For the text-containing cell, return its midpoint in (x, y) coordinate format. 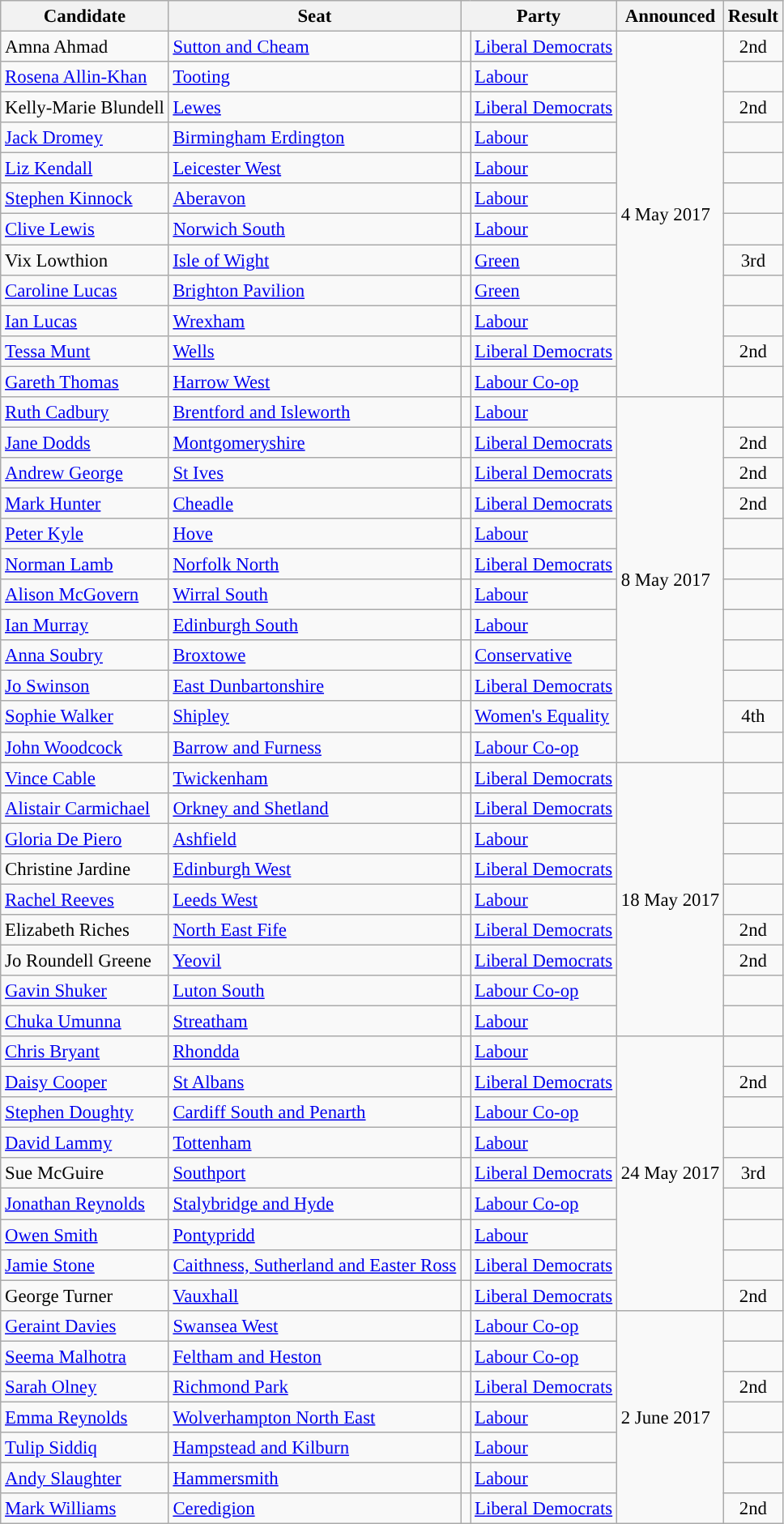
Conservative (544, 655)
Stephen Doughty (84, 1112)
North East Fife (314, 930)
Birmingham Erdington (314, 138)
2 June 2017 (670, 1416)
Norfolk North (314, 565)
Norwich South (314, 229)
Norman Lamb (84, 565)
Harrow West (314, 382)
Feltham and Heston (314, 1356)
Daisy Cooper (84, 1082)
East Dunbartonshire (314, 686)
Mark Williams (84, 1509)
Jack Dromey (84, 138)
Wrexham (314, 321)
Andy Slaughter (84, 1478)
Tessa Munt (84, 351)
Tulip Siddiq (84, 1448)
Hove (314, 534)
Twickenham (314, 778)
Sarah Olney (84, 1387)
Women's Equality (544, 717)
Sophie Walker (84, 717)
Ian Murray (84, 625)
Cardiff South and Penarth (314, 1112)
Ian Lucas (84, 321)
Gareth Thomas (84, 382)
Announced (670, 16)
Alison McGovern (84, 595)
Gloria De Piero (84, 839)
Jonathan Reynolds (84, 1204)
Brentford and Isleworth (314, 412)
Rosena Allin-Khan (84, 77)
Seema Malhotra (84, 1356)
Jo Swinson (84, 686)
Chris Bryant (84, 1052)
Streatham (314, 1022)
Alistair Carmichael (84, 808)
Peter Kyle (84, 534)
Result (753, 16)
Richmond Park (314, 1387)
Ruth Cadbury (84, 412)
Orkney and Shetland (314, 808)
Wirral South (314, 595)
Swansea West (314, 1325)
Edinburgh South (314, 625)
Stalybridge and Hyde (314, 1204)
Wolverhampton North East (314, 1417)
18 May 2017 (670, 899)
Vince Cable (84, 778)
John Woodcock (84, 747)
Wells (314, 351)
Gavin Shuker (84, 991)
Aberavon (314, 199)
Anna Soubry (84, 655)
Ashfield (314, 839)
Tooting (314, 77)
Emma Reynolds (84, 1417)
David Lammy (84, 1143)
Sue McGuire (84, 1174)
Candidate (84, 16)
George Turner (84, 1296)
Barrow and Furness (314, 747)
Broxtowe (314, 655)
St Ives (314, 473)
Sutton and Cheam (314, 47)
4 May 2017 (670, 214)
Vix Lowthion (84, 260)
24 May 2017 (670, 1173)
8 May 2017 (670, 580)
Ceredigion (314, 1509)
Cheadle (314, 503)
Tottenham (314, 1143)
Andrew George (84, 473)
Jo Roundell Greene (84, 960)
Amna Ahmad (84, 47)
Kelly-Marie Blundell (84, 108)
Vauxhall (314, 1296)
Seat (314, 16)
Stephen Kinnock (84, 199)
Pontypridd (314, 1235)
Caroline Lucas (84, 290)
Leeds West (314, 899)
Isle of Wight (314, 260)
Hammersmith (314, 1478)
Edinburgh West (314, 869)
Rhondda (314, 1052)
Christine Jardine (84, 869)
Mark Hunter (84, 503)
Yeovil (314, 960)
Owen Smith (84, 1235)
Geraint Davies (84, 1325)
Rachel Reeves (84, 899)
4th (753, 717)
Hampstead and Kilburn (314, 1448)
Southport (314, 1174)
Clive Lewis (84, 229)
Party (539, 16)
Caithness, Sutherland and Easter Ross (314, 1265)
Brighton Pavilion (314, 290)
Jamie Stone (84, 1265)
Shipley (314, 717)
Liz Kendall (84, 169)
Leicester West (314, 169)
Jane Dodds (84, 442)
Luton South (314, 991)
Montgomeryshire (314, 442)
Chuka Umunna (84, 1022)
Elizabeth Riches (84, 930)
St Albans (314, 1082)
Lewes (314, 108)
